Capture the cell that displays the provided text and extract its (x, y) central coordinate. 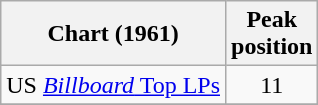
Peakposition (272, 34)
Chart (1961) (114, 34)
US Billboard Top LPs (114, 85)
11 (272, 85)
